For the text-containing cell, return its midpoint in (X, Y) coordinate format. 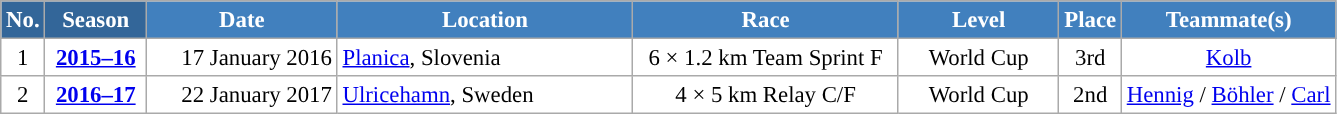
Planica, Slovenia (485, 58)
2016–17 (96, 95)
Race (766, 20)
2nd (1090, 95)
Hennig / Böhler / Carl (1228, 95)
17 January 2016 (242, 58)
Date (242, 20)
Place (1090, 20)
Ulricehamn, Sweden (485, 95)
Location (485, 20)
6 × 1.2 km Team Sprint F (766, 58)
Season (96, 20)
2 (23, 95)
No. (23, 20)
2015–16 (96, 58)
Level (978, 20)
4 × 5 km Relay C/F (766, 95)
3rd (1090, 58)
1 (23, 58)
22 January 2017 (242, 95)
Teammate(s) (1228, 20)
Kolb (1228, 58)
